Extract the [X, Y] coordinate from the center of the cell holding the provided text.  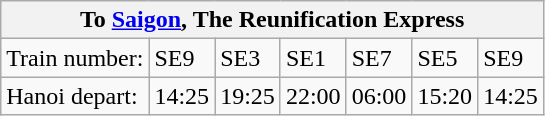
SE1 [313, 58]
To Saigon, The Reunification Express [272, 20]
19:25 [248, 96]
15:20 [445, 96]
SE3 [248, 58]
06:00 [379, 96]
22:00 [313, 96]
Hanoi depart: [75, 96]
SE7 [379, 58]
Train number: [75, 58]
SE5 [445, 58]
